Scan for the cell matching the given text and deliver its (x, y) coordinate at center. 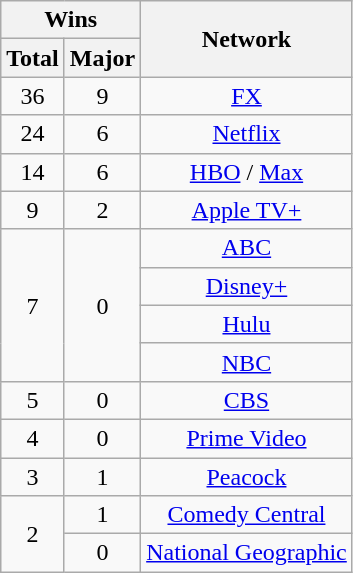
Wins (71, 20)
24 (33, 134)
Network (247, 39)
Prime Video (247, 438)
5 (33, 400)
CBS (247, 400)
HBO / Max (247, 172)
Peacock (247, 477)
Netflix (247, 134)
Comedy Central (247, 515)
Apple TV+ (247, 210)
7 (33, 305)
3 (33, 477)
ABC (247, 248)
National Geographic (247, 553)
Hulu (247, 324)
Total (33, 58)
36 (33, 96)
Disney+ (247, 286)
NBC (247, 362)
Major (102, 58)
4 (33, 438)
14 (33, 172)
FX (247, 96)
